Output the (X, Y) coordinate of the center of the cell containing the given text.  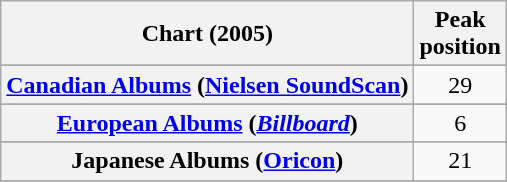
29 (460, 85)
Japanese Albums (Oricon) (208, 161)
Chart (2005) (208, 34)
Peakposition (460, 34)
Canadian Albums (Nielsen SoundScan) (208, 85)
21 (460, 161)
6 (460, 123)
European Albums (Billboard) (208, 123)
